For the text-containing cell, return its midpoint in (x, y) coordinate format. 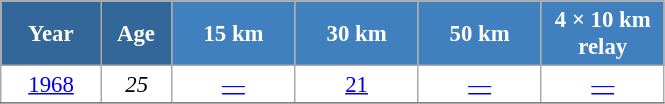
Year (52, 34)
1968 (52, 85)
21 (356, 85)
25 (136, 85)
15 km (234, 34)
Age (136, 34)
30 km (356, 34)
50 km (480, 34)
4 × 10 km relay (602, 34)
